For the text-containing cell, return its midpoint in (X, Y) coordinate format. 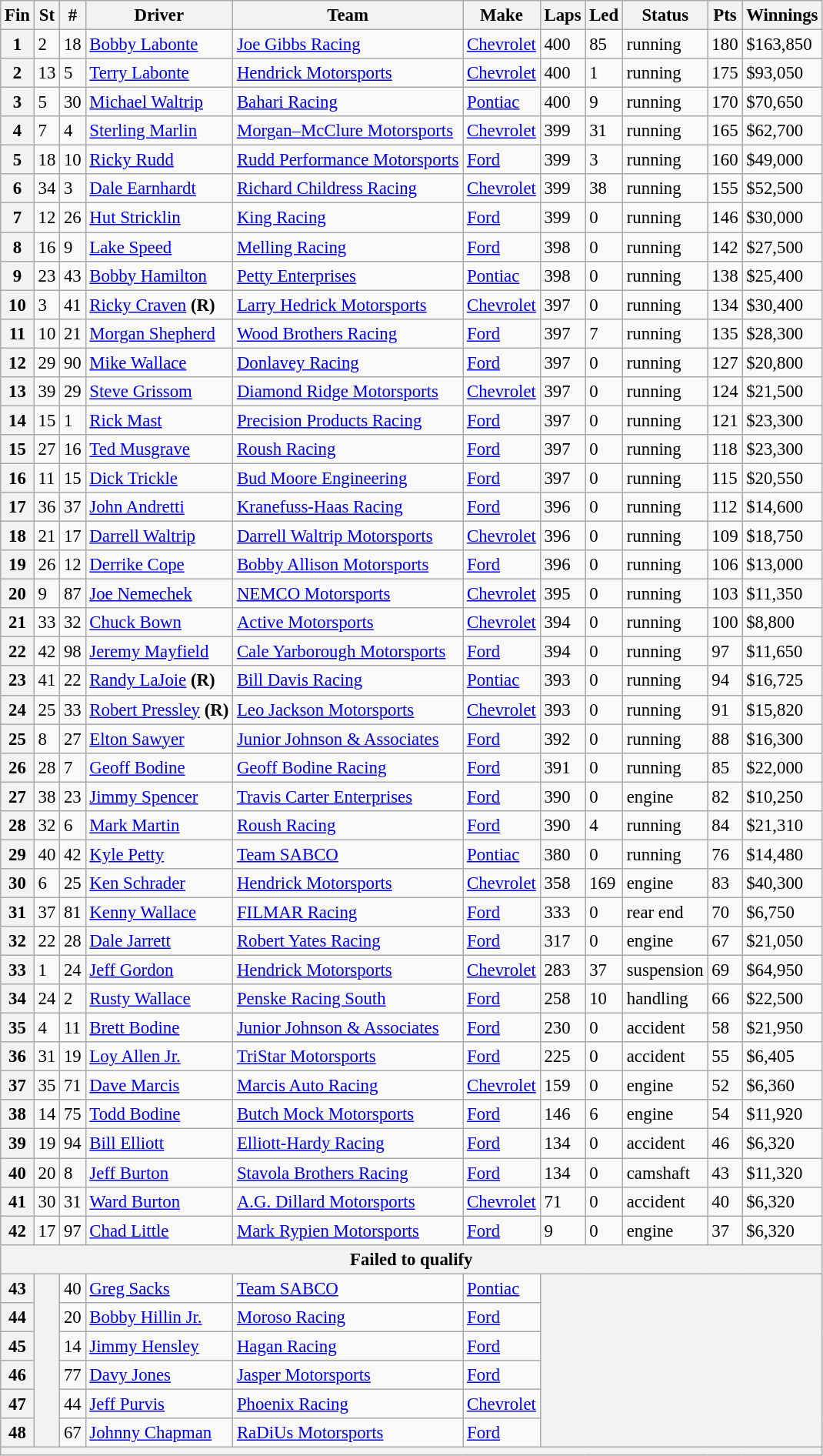
RaDiUs Motorsports (348, 1433)
King Racing (348, 218)
380 (563, 854)
Darrell Waltrip (159, 536)
TriStar Motorsports (348, 1057)
$10,250 (782, 796)
Donlavey Racing (348, 362)
Ricky Craven (R) (159, 305)
121 (725, 420)
Bobby Hillin Jr. (159, 1317)
$93,050 (782, 73)
Robert Pressley (R) (159, 710)
Ricky Rudd (159, 160)
392 (563, 739)
Mark Rypien Motorsports (348, 1231)
58 (725, 1028)
Morgan Shepherd (159, 333)
100 (725, 623)
$163,850 (782, 45)
175 (725, 73)
Status (665, 15)
Wood Brothers Racing (348, 333)
$11,920 (782, 1115)
$62,700 (782, 131)
48 (18, 1433)
camshaft (665, 1173)
$6,750 (782, 912)
$64,950 (782, 970)
Mike Wallace (159, 362)
Lake Speed (159, 247)
Dave Marcis (159, 1086)
Phoenix Racing (348, 1404)
Morgan–McClure Motorsports (348, 131)
88 (725, 739)
358 (563, 883)
$21,050 (782, 941)
$11,650 (782, 652)
87 (72, 594)
54 (725, 1115)
159 (563, 1086)
Moroso Racing (348, 1317)
395 (563, 594)
$40,300 (782, 883)
Randy LaJoie (R) (159, 681)
$20,550 (782, 478)
Jeff Purvis (159, 1404)
$21,310 (782, 826)
333 (563, 912)
Joe Nemechek (159, 594)
45 (18, 1346)
Brett Bodine (159, 1028)
142 (725, 247)
$70,650 (782, 102)
$16,300 (782, 739)
Marcis Auto Racing (348, 1086)
Stavola Brothers Racing (348, 1173)
Elliott-Hardy Racing (348, 1144)
rear end (665, 912)
Bobby Hamilton (159, 276)
Travis Carter Enterprises (348, 796)
Rudd Performance Motorsports (348, 160)
90 (72, 362)
Jeremy Mayfield (159, 652)
$49,000 (782, 160)
Jeff Burton (159, 1173)
Pts (725, 15)
170 (725, 102)
$27,500 (782, 247)
75 (72, 1115)
Rusty Wallace (159, 999)
Bobby Allison Motorsports (348, 565)
70 (725, 912)
Precision Products Racing (348, 420)
Kranefuss-Haas Racing (348, 507)
109 (725, 536)
Chad Little (159, 1231)
Loy Allen Jr. (159, 1057)
83 (725, 883)
Penske Racing South (348, 999)
Ken Schrader (159, 883)
Hut Stricklin (159, 218)
Geoff Bodine (159, 767)
Darrell Waltrip Motorsports (348, 536)
112 (725, 507)
Make (501, 15)
Geoff Bodine Racing (348, 767)
283 (563, 970)
$13,000 (782, 565)
391 (563, 767)
$15,820 (782, 710)
$21,500 (782, 392)
47 (18, 1404)
$28,300 (782, 333)
98 (72, 652)
Larry Hedrick Motorsports (348, 305)
160 (725, 160)
Mark Martin (159, 826)
Jimmy Spencer (159, 796)
Robert Yates Racing (348, 941)
52 (725, 1086)
84 (725, 826)
82 (725, 796)
Laps (563, 15)
230 (563, 1028)
Bahari Racing (348, 102)
$20,800 (782, 362)
FILMAR Racing (348, 912)
handling (665, 999)
$30,400 (782, 305)
317 (563, 941)
$52,500 (782, 189)
69 (725, 970)
Diamond Ridge Motorsports (348, 392)
Hagan Racing (348, 1346)
$11,320 (782, 1173)
135 (725, 333)
118 (725, 449)
Joe Gibbs Racing (348, 45)
165 (725, 131)
Driver (159, 15)
103 (725, 594)
Todd Bodine (159, 1115)
$25,400 (782, 276)
$16,725 (782, 681)
Winnings (782, 15)
Leo Jackson Motorsports (348, 710)
Elton Sawyer (159, 739)
127 (725, 362)
Chuck Bown (159, 623)
258 (563, 999)
John Andretti (159, 507)
Jasper Motorsports (348, 1375)
$14,480 (782, 854)
Melling Racing (348, 247)
124 (725, 392)
$22,000 (782, 767)
66 (725, 999)
Active Motorsports (348, 623)
Michael Waltrip (159, 102)
$8,800 (782, 623)
A.G. Dillard Motorsports (348, 1201)
Jeff Gordon (159, 970)
St (46, 15)
Sterling Marlin (159, 131)
138 (725, 276)
Kenny Wallace (159, 912)
77 (72, 1375)
NEMCO Motorsports (348, 594)
$18,750 (782, 536)
Cale Yarborough Motorsports (348, 652)
$14,600 (782, 507)
106 (725, 565)
Dale Earnhardt (159, 189)
55 (725, 1057)
Davy Jones (159, 1375)
Failed to qualify (411, 1259)
Bud Moore Engineering (348, 478)
Dale Jarrett (159, 941)
Richard Childress Racing (348, 189)
Butch Mock Motorsports (348, 1115)
$22,500 (782, 999)
Led (605, 15)
Jimmy Hensley (159, 1346)
Rick Mast (159, 420)
Derrike Cope (159, 565)
81 (72, 912)
Ward Burton (159, 1201)
Johnny Chapman (159, 1433)
115 (725, 478)
Fin (18, 15)
Greg Sacks (159, 1288)
Petty Enterprises (348, 276)
91 (725, 710)
Bill Davis Racing (348, 681)
# (72, 15)
Team (348, 15)
$11,350 (782, 594)
Ted Musgrave (159, 449)
$30,000 (782, 218)
Bobby Labonte (159, 45)
$6,405 (782, 1057)
76 (725, 854)
Steve Grissom (159, 392)
$6,360 (782, 1086)
155 (725, 189)
Bill Elliott (159, 1144)
Dick Trickle (159, 478)
180 (725, 45)
$21,950 (782, 1028)
225 (563, 1057)
Terry Labonte (159, 73)
suspension (665, 970)
Kyle Petty (159, 854)
169 (605, 883)
